Locate the cell with the specified text and output its [x, y] center coordinate. 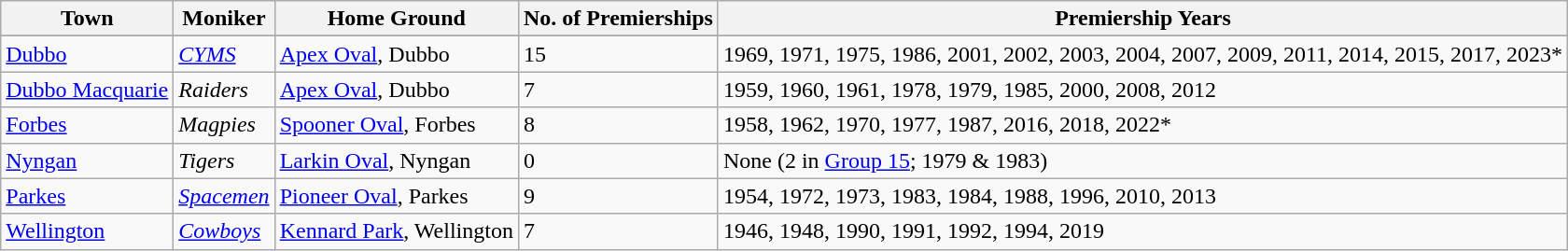
Nyngan [88, 160]
1954, 1972, 1973, 1983, 1984, 1988, 1996, 2010, 2013 [1142, 196]
1946, 1948, 1990, 1991, 1992, 1994, 2019 [1142, 231]
0 [618, 160]
Spacemen [224, 196]
Raiders [224, 90]
1959, 1960, 1961, 1978, 1979, 1985, 2000, 2008, 2012 [1142, 90]
1969, 1971, 1975, 1986, 2001, 2002, 2003, 2004, 2007, 2009, 2011, 2014, 2015, 2017, 2023* [1142, 54]
Dubbo Macquarie [88, 90]
Home Ground [396, 19]
9 [618, 196]
Spooner Oval, Forbes [396, 125]
No. of Premierships [618, 19]
Magpies [224, 125]
Cowboys [224, 231]
15 [618, 54]
8 [618, 125]
Kennard Park, Wellington [396, 231]
Premiership Years [1142, 19]
Tigers [224, 160]
Wellington [88, 231]
Moniker [224, 19]
Pioneer Oval, Parkes [396, 196]
Parkes [88, 196]
Town [88, 19]
Dubbo [88, 54]
Forbes [88, 125]
Larkin Oval, Nyngan [396, 160]
1958, 1962, 1970, 1977, 1987, 2016, 2018, 2022* [1142, 125]
CYMS [224, 54]
None (2 in Group 15; 1979 & 1983) [1142, 160]
